From the cell containing the given text, extract its center point as (X, Y) coordinate. 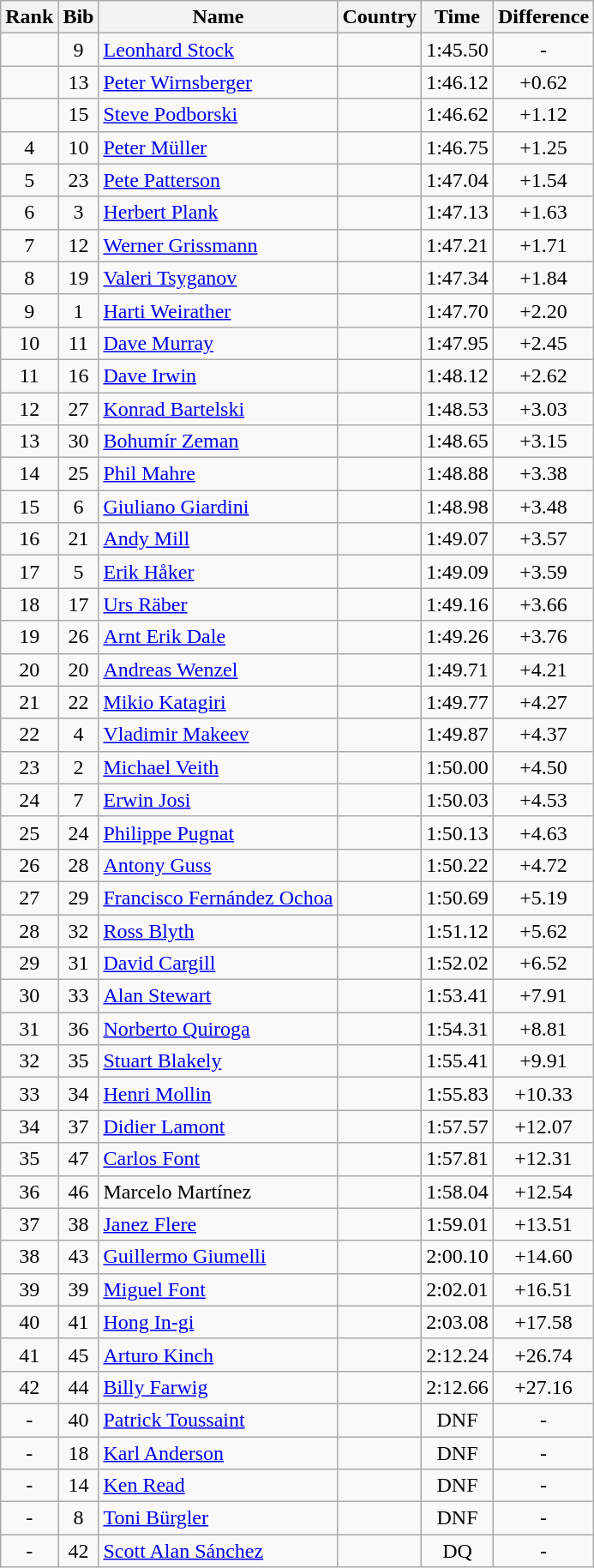
Stuart Blakely (218, 1061)
Janez Flere (218, 1224)
1:50.03 (458, 800)
1:52.02 (458, 964)
1:58.04 (458, 1192)
1:49.71 (458, 670)
+3.76 (543, 637)
+13.51 (543, 1224)
+3.57 (543, 539)
1:46.75 (458, 147)
1:57.57 (458, 1126)
1:49.16 (458, 604)
Alan Stewart (218, 996)
+3.66 (543, 604)
Ross Blyth (218, 930)
Michael Veith (218, 767)
Erwin Josi (218, 800)
Dave Murray (218, 343)
+1.71 (543, 245)
Bib (79, 17)
+3.15 (543, 442)
Andy Mill (218, 539)
Henri Mollin (218, 1094)
43 (79, 1257)
Billy Farwig (218, 1387)
1:57.81 (458, 1159)
+12.31 (543, 1159)
Difference (543, 17)
1:55.41 (458, 1061)
2:12.24 (458, 1355)
+4.53 (543, 800)
1:45.50 (458, 50)
+0.62 (543, 82)
1:47.13 (458, 213)
Patrick Toussaint (218, 1420)
Giuliano Giardini (218, 507)
3 (79, 213)
+2.45 (543, 343)
1:54.31 (458, 1029)
+12.54 (543, 1192)
Peter Müller (218, 147)
Dave Irwin (218, 375)
+4.37 (543, 735)
+5.62 (543, 930)
46 (79, 1192)
1:59.01 (458, 1224)
1:47.04 (458, 180)
Erik Håker (218, 572)
+4.27 (543, 702)
+12.07 (543, 1126)
Carlos Font (218, 1159)
1:50.13 (458, 832)
Werner Grissmann (218, 245)
+1.25 (543, 147)
+4.72 (543, 865)
+1.63 (543, 213)
+6.52 (543, 964)
+1.12 (543, 115)
+2.20 (543, 310)
Leonhard Stock (218, 50)
1:55.83 (458, 1094)
Vladimir Makeev (218, 735)
Name (218, 17)
2:12.66 (458, 1387)
Konrad Bartelski (218, 409)
+8.81 (543, 1029)
+3.38 (543, 474)
1:46.62 (458, 115)
1:47.21 (458, 245)
2:00.10 (458, 1257)
Ken Read (218, 1486)
1:47.95 (458, 343)
1:48.98 (458, 507)
Time (458, 17)
+1.54 (543, 180)
Rank (29, 17)
1:50.22 (458, 865)
Miguel Font (218, 1289)
1:47.34 (458, 278)
Arnt Erik Dale (218, 637)
1:53.41 (458, 996)
Marcelo Martínez (218, 1192)
1:47.70 (458, 310)
1:49.26 (458, 637)
+2.62 (543, 375)
Mikio Katagiri (218, 702)
+3.59 (543, 572)
1:48.53 (458, 409)
+3.03 (543, 409)
1:49.77 (458, 702)
Steve Podborski (218, 115)
+5.19 (543, 898)
Phil Mahre (218, 474)
+1.84 (543, 278)
Francisco Fernández Ochoa (218, 898)
+4.63 (543, 832)
+26.74 (543, 1355)
+7.91 (543, 996)
+3.48 (543, 507)
1:48.65 (458, 442)
1:46.12 (458, 82)
Guillermo Giumelli (218, 1257)
Valeri Tsyganov (218, 278)
1:48.12 (458, 375)
Andreas Wenzel (218, 670)
1:49.09 (458, 572)
David Cargill (218, 964)
2:02.01 (458, 1289)
Scott Alan Sánchez (218, 1551)
Bohumír Zeman (218, 442)
1:50.00 (458, 767)
Hong In-gi (218, 1322)
Toni Bürgler (218, 1518)
+10.33 (543, 1094)
Arturo Kinch (218, 1355)
Karl Anderson (218, 1453)
+9.91 (543, 1061)
1:48.88 (458, 474)
1 (79, 310)
Norberto Quiroga (218, 1029)
2:03.08 (458, 1322)
Philippe Pugnat (218, 832)
44 (79, 1387)
Urs Räber (218, 604)
DQ (458, 1551)
Country (380, 17)
+4.50 (543, 767)
1:49.07 (458, 539)
2 (79, 767)
+14.60 (543, 1257)
+16.51 (543, 1289)
+17.58 (543, 1322)
47 (79, 1159)
+27.16 (543, 1387)
1:51.12 (458, 930)
Didier Lamont (218, 1126)
+4.21 (543, 670)
Peter Wirnsberger (218, 82)
45 (79, 1355)
1:49.87 (458, 735)
Herbert Plank (218, 213)
Pete Patterson (218, 180)
Harti Weirather (218, 310)
1:50.69 (458, 898)
Antony Guss (218, 865)
